Extract the [X, Y] coordinate from the center of the cell holding the provided text.  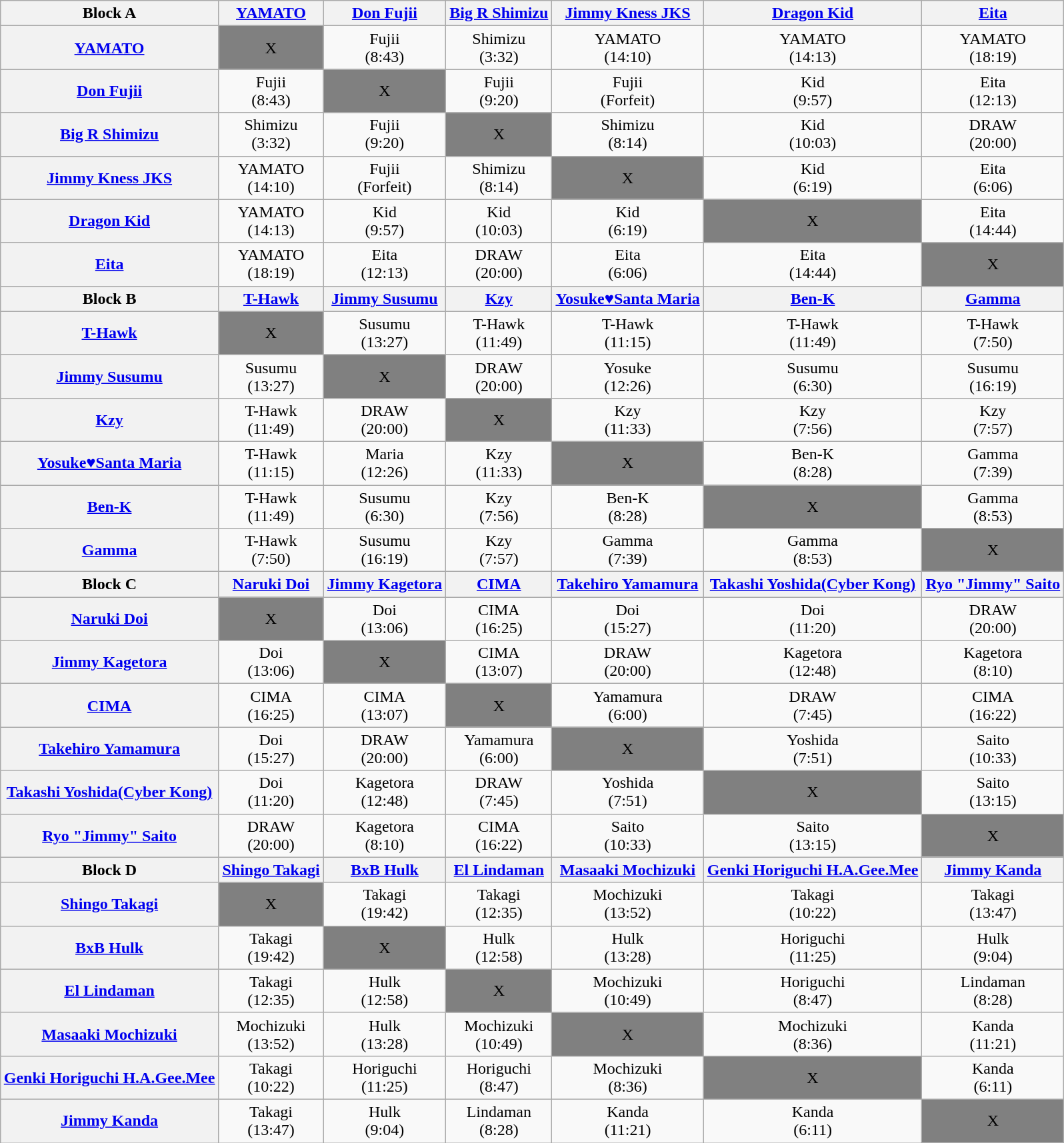
Block B [109, 299]
Block D [109, 870]
Maria(12:26) [385, 463]
Yosuke(12:26) [628, 376]
Block A [109, 13]
Block C [109, 584]
